Scan for the cell matching the given text and deliver its [X, Y] coordinate at center. 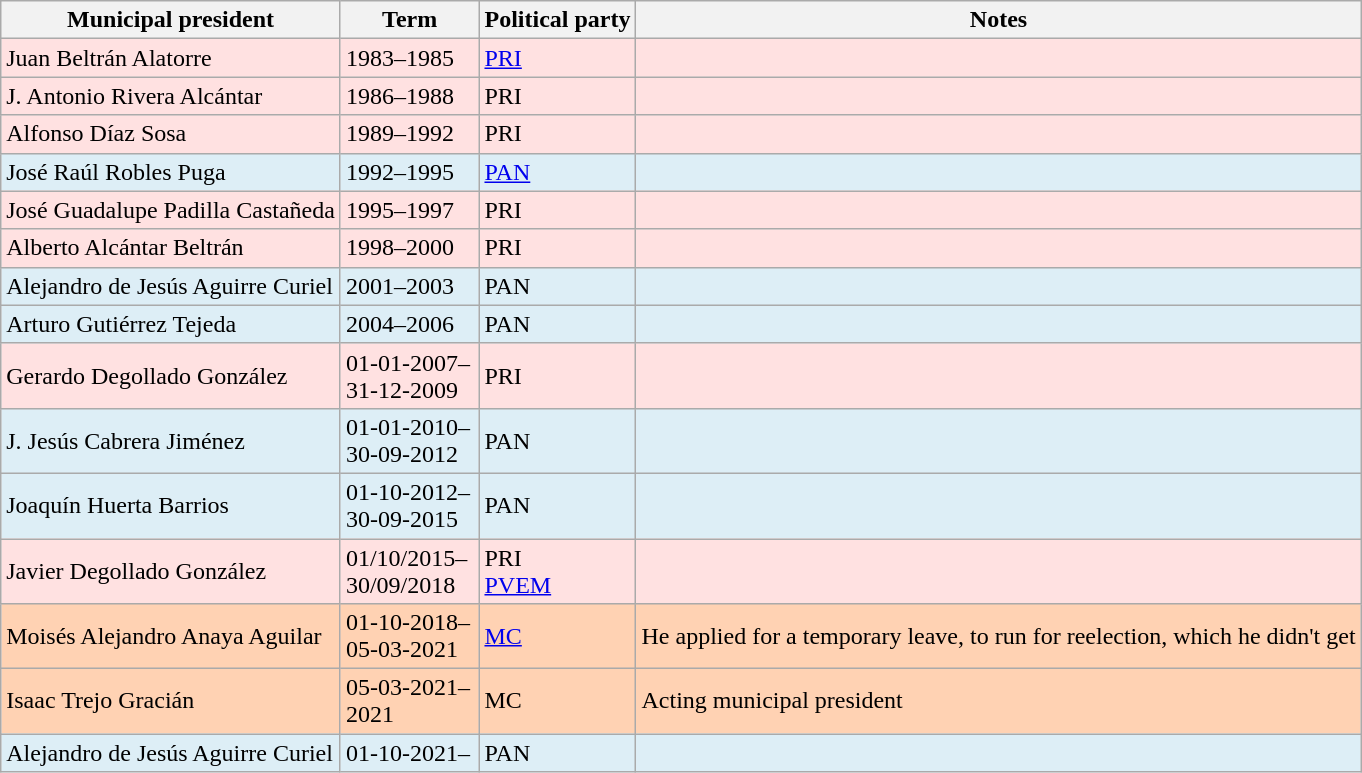
01-01-2010– 30-09-2012 [410, 440]
01-10-2021– [410, 753]
05-03-2021– 2021 [410, 702]
1986–1988 [410, 96]
J. Antonio Rivera Alcántar [171, 96]
1995–1997 [410, 210]
Joaquín Huerta Barrios [171, 506]
2001–2003 [410, 286]
Alberto Alcántar Beltrán [171, 248]
Juan Beltrán Alatorre [171, 58]
1983–1985 [410, 58]
Moisés Alejandro Anaya Aguilar [171, 636]
01-10-2012– 30-09-2015 [410, 506]
01-10-2018– 05-03-2021 [410, 636]
PRI PVEM [558, 570]
José Raúl Robles Puga [171, 172]
Notes [998, 20]
01-01-2007– 31-12-2009 [410, 376]
Acting municipal president [998, 702]
Javier Degollado González [171, 570]
Gerardo Degollado González [171, 376]
Term [410, 20]
Isaac Trejo Gracián [171, 702]
2004–2006 [410, 324]
J. Jesús Cabrera Jiménez [171, 440]
Political party [558, 20]
Alfonso Díaz Sosa [171, 134]
1989–1992 [410, 134]
1998–2000 [410, 248]
01/10/2015– 30/09/2018 [410, 570]
Arturo Gutiérrez Tejeda [171, 324]
José Guadalupe Padilla Castañeda [171, 210]
1992–1995 [410, 172]
Municipal president [171, 20]
He applied for a temporary leave, to run for reelection, which he didn't get [998, 636]
